Extract the (x, y) coordinate from the center of the cell holding the provided text.  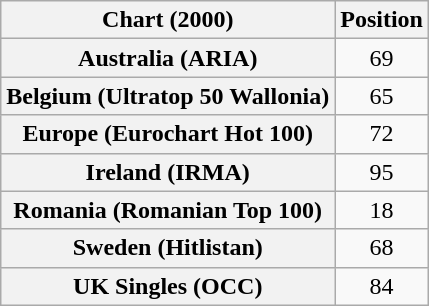
68 (382, 248)
84 (382, 286)
Chart (2000) (168, 20)
95 (382, 172)
Ireland (IRMA) (168, 172)
Australia (ARIA) (168, 58)
72 (382, 134)
Belgium (Ultratop 50 Wallonia) (168, 96)
65 (382, 96)
Europe (Eurochart Hot 100) (168, 134)
69 (382, 58)
Position (382, 20)
Sweden (Hitlistan) (168, 248)
UK Singles (OCC) (168, 286)
18 (382, 210)
Romania (Romanian Top 100) (168, 210)
